Scan for the cell matching the given text and deliver its [X, Y] coordinate at center. 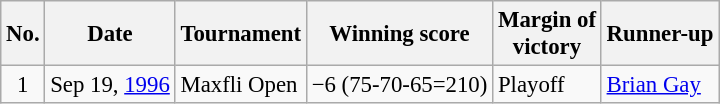
Brian Gay [660, 85]
Winning score [399, 34]
−6 (75-70-65=210) [399, 85]
Maxfli Open [240, 85]
Margin ofvictory [548, 34]
Tournament [240, 34]
Date [110, 34]
Playoff [548, 85]
Sep 19, 1996 [110, 85]
1 [23, 85]
No. [23, 34]
Runner-up [660, 34]
